Capture the cell that displays the provided text and extract its [X, Y] central coordinate. 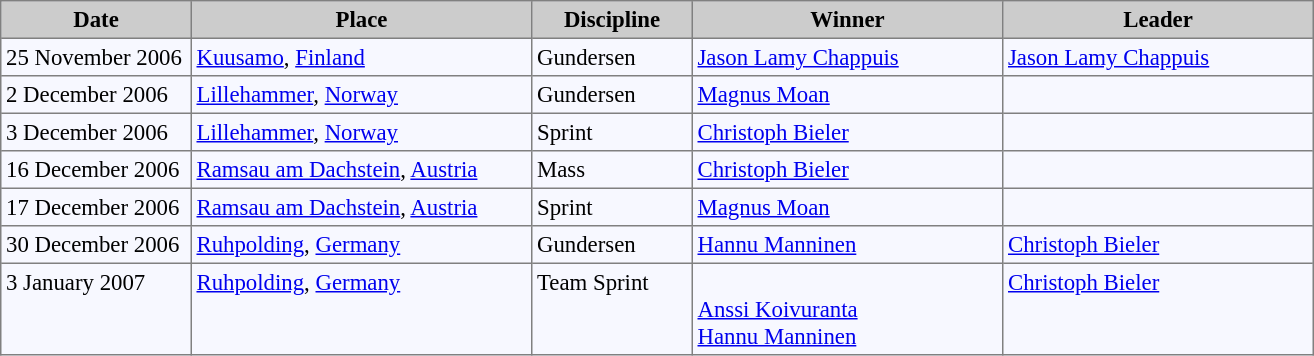
Team Sprint [612, 309]
Kuusamo, Finland [361, 57]
30 December 2006 [96, 245]
Place [361, 20]
Winner [847, 20]
2 December 2006 [96, 95]
Hannu Manninen [847, 245]
Discipline [612, 20]
25 November 2006 [96, 57]
3 December 2006 [96, 132]
17 December 2006 [96, 207]
Mass [612, 170]
3 January 2007 [96, 309]
16 December 2006 [96, 170]
Leader [1158, 20]
Anssi Koivuranta Hannu Manninen [847, 309]
Date [96, 20]
